Find where the given text appears and provide that cell's center as [X, Y] coordinate. 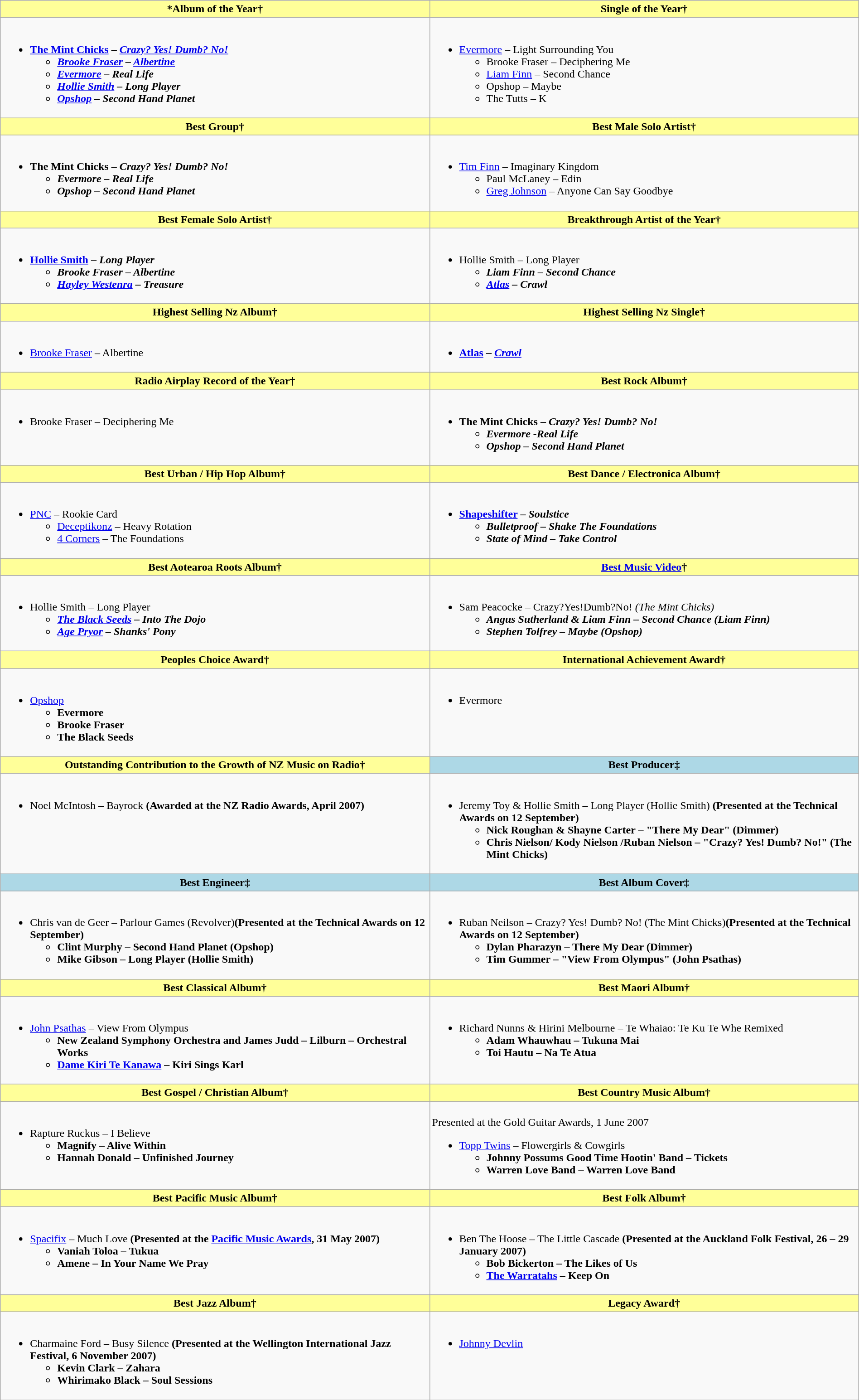
Best Urban / Hip Hop Album† [215, 474]
Best Music Video† [644, 567]
Legacy Award† [644, 1303]
The Mint Chicks – Crazy? Yes! Dumb? No!Evermore – Real LifeOpshop – Second Hand Planet [215, 173]
Highest Selling Nz Single† [644, 312]
Richard Nunns & Hirini Melbourne – Te Whaiao: Te Ku Te Whe Remixed Adam Whauwhau – Tukuna MaiToi Hautu – Na Te Atua [644, 1040]
John Psathas – View From OlympusNew Zealand Symphony Orchestra and James Judd – Lilburn – Orchestral WorksDame Kiri Te Kanawa – Kiri Sings Karl [215, 1040]
Sam Peacocke – Crazy?Yes!Dumb?No! (The Mint Chicks)Angus Sutherland & Liam Finn – Second Chance (Liam Finn)Stephen Tolfrey – Maybe (Opshop) [644, 614]
Hollie Smith – Long PlayerThe Black Seeds – Into The DojoAge Pryor – Shanks' Pony [215, 614]
Tim Finn – Imaginary KingdomPaul McLaney – EdinGreg Johnson – Anyone Can Say Goodbye [644, 173]
Best Album Cover‡ [644, 882]
PNC – Rookie CardDeceptikonz – Heavy Rotation4 Corners – The Foundations [215, 520]
Peoples Choice Award† [215, 660]
Best Female Solo Artist† [215, 219]
Best Producer‡ [644, 765]
Brooke Fraser – Deciphering Me [215, 427]
Best Male Solo Artist† [644, 126]
Hollie Smith – Long PlayerLiam Finn – Second ChanceAtlas – Crawl [644, 266]
The Mint Chicks – Crazy? Yes! Dumb? No!Brooke Fraser – AlbertineEvermore – Real LifeHollie Smith – Long PlayerOpshop – Second Hand Planet [215, 68]
Best Jazz Album† [215, 1303]
Best Engineer‡ [215, 882]
Single of the Year† [644, 9]
Radio Airplay Record of the Year† [215, 381]
OpshopEvermoreBrooke FraserThe Black Seeds [215, 712]
Best Classical Album† [215, 988]
Best Country Music Album† [644, 1093]
Best Pacific Music Album† [215, 1198]
Best Folk Album† [644, 1198]
Brooke Fraser – Albertine [215, 346]
Evermore [644, 712]
Outstanding Contribution to the Growth of NZ Music on Radio† [215, 765]
Best Aotearoa Roots Album† [215, 567]
Highest Selling Nz Album† [215, 312]
Evermore – Light Surrounding YouBrooke Fraser – Deciphering MeLiam Finn – Second ChanceOpshop – MaybeThe Tutts – K [644, 68]
Breakthrough Artist of the Year† [644, 219]
Best Dance / Electronica Album† [644, 474]
Shapeshifter – SoulsticeBulletproof – Shake The FoundationsState of Mind – Take Control [644, 520]
Best Rock Album† [644, 381]
International Achievement Award† [644, 660]
Best Maori Album† [644, 988]
Rapture Ruckus – I BelieveMagnify – Alive WithinHannah Donald – Unfinished Journey [215, 1145]
Spacifix – Much Love (Presented at the Pacific Music Awards, 31 May 2007)Vaniah Toloa – TukuaAmene – In Your Name We Pray [215, 1250]
Best Group† [215, 126]
The Mint Chicks – Crazy? Yes! Dumb? No!Evermore -Real LifeOpshop – Second Hand Planet [644, 427]
*Album of the Year† [215, 9]
Best Gospel / Christian Album† [215, 1093]
Johnny Devlin [644, 1356]
Atlas – Crawl [644, 346]
Noel McIntosh – Bayrock (Awarded at the NZ Radio Awards, April 2007) [215, 824]
Hollie Smith – Long PlayerBrooke Fraser – AlbertineHayley Westenra – Treasure [215, 266]
